Search for the cell housing the specified text and yield its [X, Y] center coordinate. 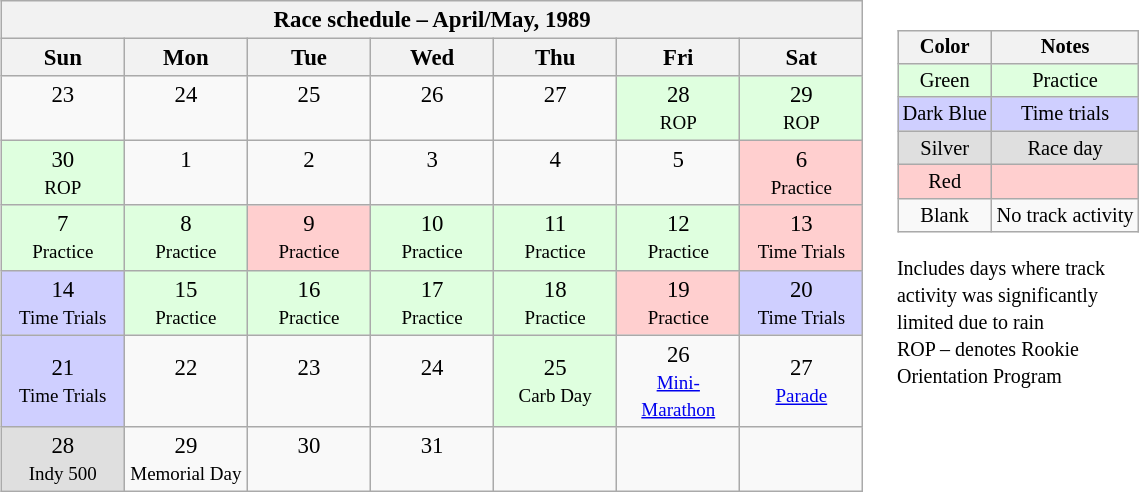
29Memorial Day [186, 458]
14Time Trials [62, 302]
Practice [1066, 81]
16Practice [308, 302]
18Practice [556, 302]
Mon [186, 58]
1 [186, 174]
9Practice [308, 238]
26Mini-Marathon [678, 381]
10Practice [432, 238]
11Practice [556, 238]
22 [186, 381]
Wed [432, 58]
8Practice [186, 238]
29ROP [802, 108]
13Time Trials [802, 238]
Thu [556, 58]
31 [432, 458]
Silver [945, 148]
25 [308, 108]
Tue [308, 58]
Blank [945, 215]
Fri [678, 58]
27 [556, 108]
21Time Trials [62, 381]
12Practice [678, 238]
No track activity [1066, 215]
Race day [1066, 148]
19Practice [678, 302]
28Indy 500 [62, 458]
Red [945, 182]
5 [678, 174]
30ROP [62, 174]
Time trials [1066, 114]
30 [308, 458]
Sun [62, 58]
4 [556, 174]
6Practice [802, 174]
20Time Trials [802, 302]
3 [432, 174]
25Carb Day [556, 381]
Dark Blue [945, 114]
Notes [1066, 47]
28ROP [678, 108]
26 [432, 108]
Race schedule – April/May, 1989 [432, 20]
15Practice [186, 302]
Color [945, 47]
2 [308, 174]
27Parade [802, 381]
Sat [802, 58]
Green [945, 81]
7Practice [62, 238]
17Practice [432, 302]
